Capture the cell that displays the provided text and extract its [x, y] central coordinate. 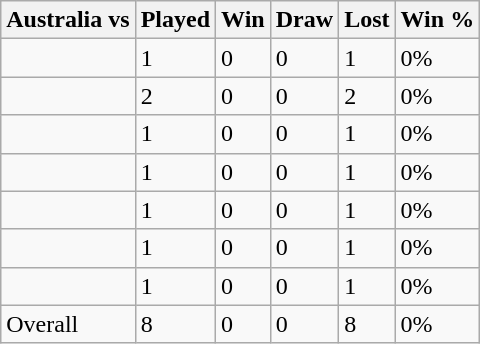
Played [175, 20]
Lost [367, 20]
Australia vs [68, 20]
Win % [438, 20]
Win [244, 20]
Overall [68, 324]
Draw [304, 20]
